Search for the cell housing the specified text and yield its (x, y) center coordinate. 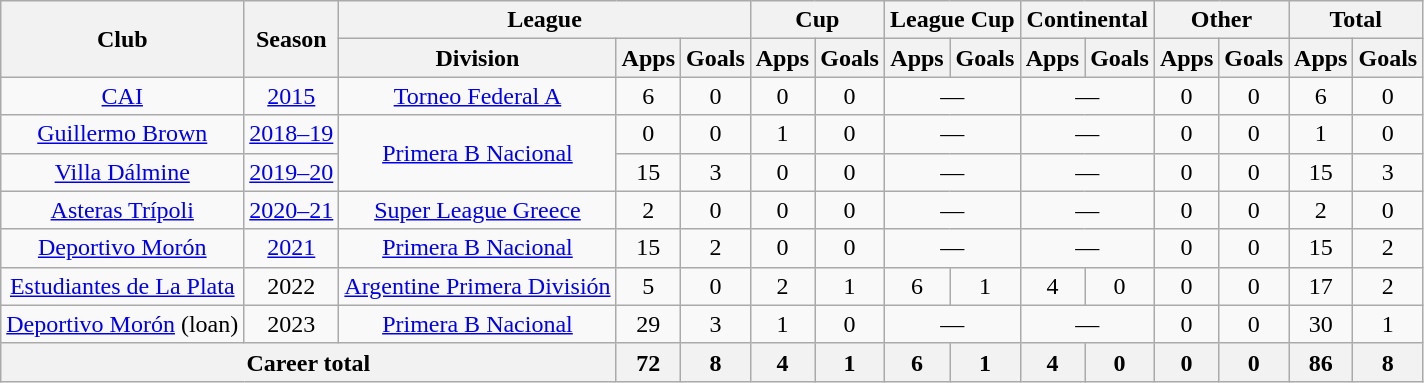
Super League Greece (478, 210)
Club (122, 39)
Continental (1087, 20)
CAI (122, 96)
Asteras Trípoli (122, 210)
2020–21 (292, 210)
Estudiantes de La Plata (122, 286)
Deportivo Morón (loan) (122, 324)
17 (1321, 286)
League Cup (952, 20)
86 (1321, 362)
2015 (292, 96)
Argentine Primera División (478, 286)
2023 (292, 324)
Season (292, 39)
29 (648, 324)
Other (1221, 20)
2018–19 (292, 134)
League (544, 20)
2022 (292, 286)
Cup (817, 20)
Villa Dálmine (122, 172)
Career total (308, 362)
72 (648, 362)
Total (1356, 20)
Guillermo Brown (122, 134)
2021 (292, 248)
5 (648, 286)
30 (1321, 324)
Torneo Federal A (478, 96)
Deportivo Morón (122, 248)
2019–20 (292, 172)
Division (478, 58)
